Locate the cell with the specified text and output its (X, Y) center coordinate. 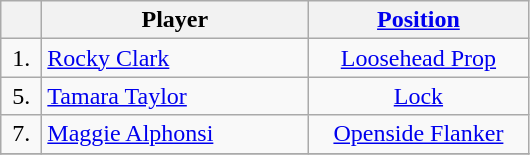
Player (175, 20)
Position (418, 20)
Openside Flanker (418, 134)
Rocky Clark (175, 58)
Tamara Taylor (175, 96)
1. (22, 58)
Maggie Alphonsi (175, 134)
Lock (418, 96)
7. (22, 134)
Loosehead Prop (418, 58)
5. (22, 96)
